For the text-containing cell, return its midpoint in [x, y] coordinate format. 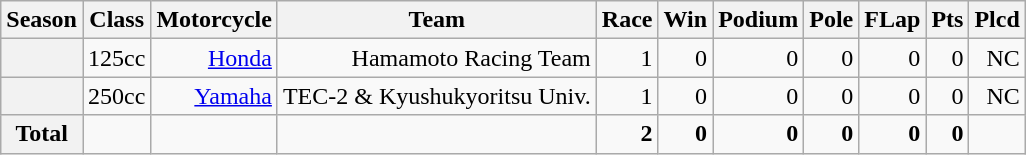
Honda [214, 58]
Pole [832, 20]
Yamaha [214, 96]
Motorcycle [214, 20]
Pts [948, 20]
250cc [116, 96]
Hamamoto Racing Team [436, 58]
Race [627, 20]
Season [42, 20]
Podium [758, 20]
125cc [116, 58]
Total [42, 134]
Plcd [997, 20]
Class [116, 20]
Win [686, 20]
FLap [892, 20]
2 [627, 134]
Team [436, 20]
TEC-2 & Kyushukyoritsu Univ. [436, 96]
